From the cell containing the given text, extract its center point as (X, Y) coordinate. 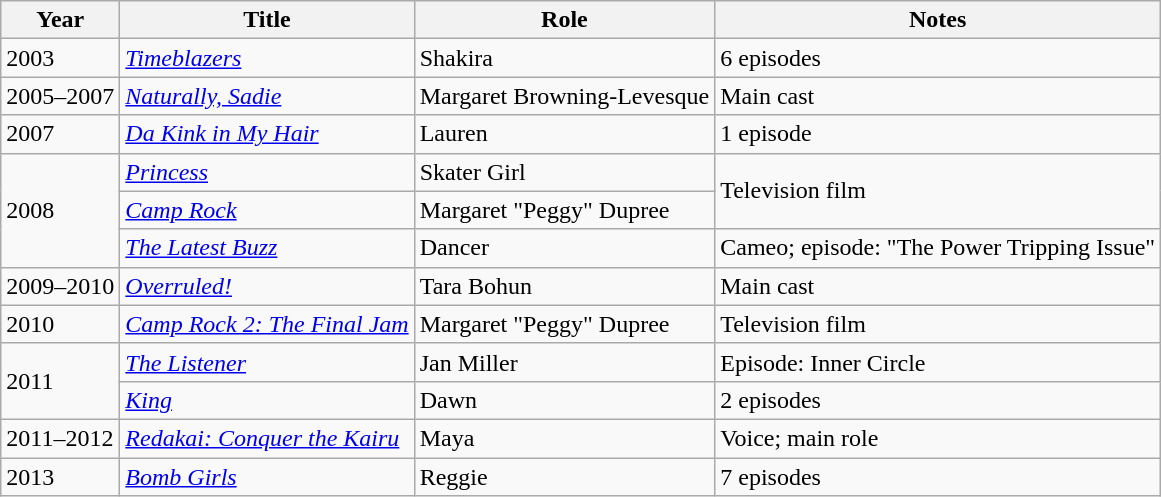
Naturally, Sadie (267, 96)
2011–2012 (60, 438)
Maya (564, 438)
6 episodes (938, 58)
Role (564, 20)
Camp Rock (267, 210)
Redakai: Conquer the Kairu (267, 438)
Overruled! (267, 286)
Shakira (564, 58)
Timeblazers (267, 58)
King (267, 400)
Episode: Inner Circle (938, 362)
2003 (60, 58)
1 episode (938, 134)
2010 (60, 324)
Notes (938, 20)
Reggie (564, 477)
Lauren (564, 134)
Bomb Girls (267, 477)
2011 (60, 381)
Dawn (564, 400)
Jan Miller (564, 362)
Cameo; episode: "The Power Tripping Issue" (938, 248)
Skater Girl (564, 172)
Princess (267, 172)
Camp Rock 2: The Final Jam (267, 324)
2008 (60, 210)
Title (267, 20)
2 episodes (938, 400)
2009–2010 (60, 286)
2013 (60, 477)
2005–2007 (60, 96)
The Latest Buzz (267, 248)
Voice; main role (938, 438)
Margaret Browning-Levesque (564, 96)
Dancer (564, 248)
7 episodes (938, 477)
Year (60, 20)
2007 (60, 134)
Tara Bohun (564, 286)
The Listener (267, 362)
Da Kink in My Hair (267, 134)
